Find where the given text appears and provide that cell's center as (x, y) coordinate. 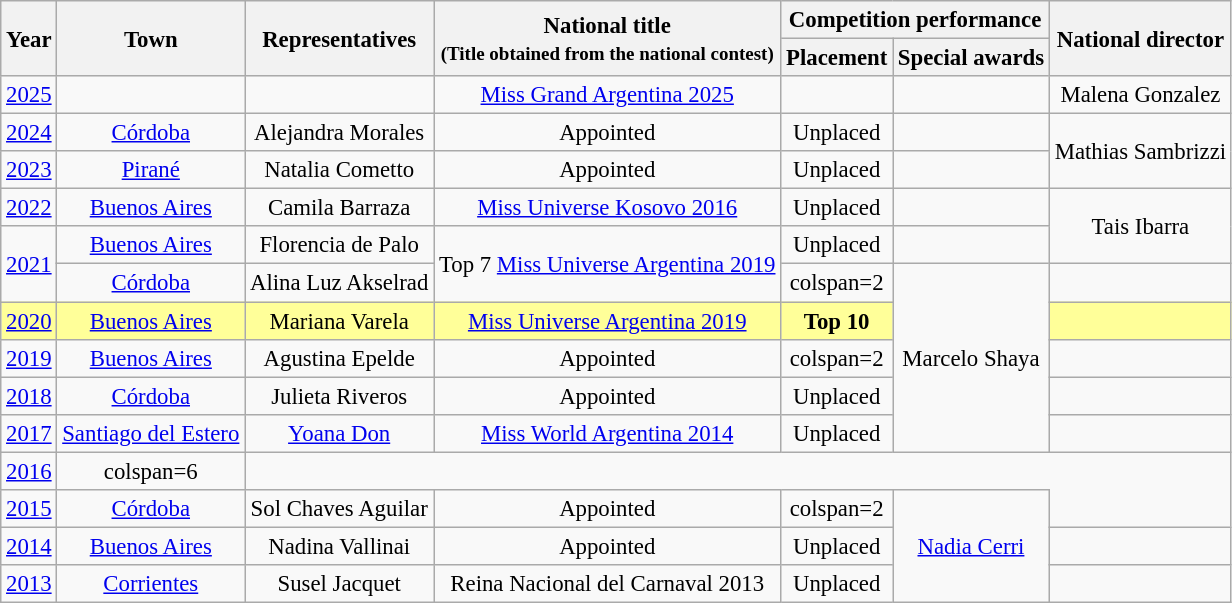
2020 (29, 321)
Pirané (151, 170)
Reina Nacional del Carnaval 2013 (608, 584)
Miss Universe Argentina 2019 (608, 321)
Tais Ibarra (1140, 226)
Miss Grand Argentina 2025 (608, 95)
2025 (29, 95)
2014 (29, 546)
Susel Jacquet (340, 584)
2017 (29, 433)
National director (1140, 38)
Marcelo Shaya (972, 358)
Top 7 Miss Universe Argentina 2019 (608, 264)
Miss Universe Kosovo 2016 (608, 208)
2016 (29, 471)
Special awards (972, 58)
Placement (837, 58)
Santiago del Estero (151, 433)
Florencia de Palo (340, 245)
Alina Luz Akselrad (340, 283)
2024 (29, 133)
Yoana Don (340, 433)
colspan=6 (151, 471)
Town (151, 38)
Representatives (340, 38)
2015 (29, 509)
2023 (29, 170)
Julieta Riveros (340, 396)
Malena Gonzalez (1140, 95)
2018 (29, 396)
Nadina Vallinai (340, 546)
Nadia Cerri (972, 546)
2013 (29, 584)
Camila Barraza (340, 208)
2022 (29, 208)
Mathias Sambrizzi (1140, 152)
2019 (29, 358)
Year (29, 38)
Competition performance (916, 20)
Mariana Varela (340, 321)
2021 (29, 264)
National title(Title obtained from the national contest) (608, 38)
Alejandra Morales (340, 133)
Sol Chaves Aguilar (340, 509)
Agustina Epelde (340, 358)
Top 10 (837, 321)
Miss World Argentina 2014 (608, 433)
Natalia Cometto (340, 170)
Corrientes (151, 584)
